Detect which cell encompasses the target text, then output its [X, Y] center coordinate. 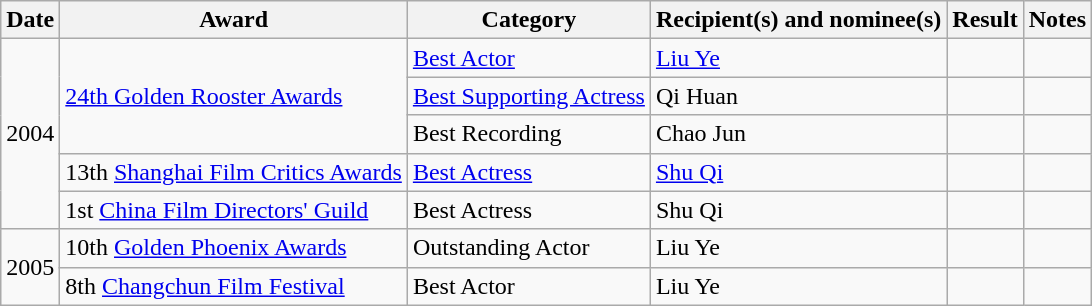
Recipient(s) and nominee(s) [798, 20]
Best Supporting Actress [528, 96]
Outstanding Actor [528, 248]
Qi Huan [798, 96]
Award [234, 20]
Best Recording [528, 134]
2005 [30, 267]
2004 [30, 134]
Date [30, 20]
Notes [1057, 20]
Chao Jun [798, 134]
1st China Film Directors' Guild [234, 210]
24th Golden Rooster Awards [234, 96]
Result [985, 20]
13th Shanghai Film Critics Awards [234, 172]
Category [528, 20]
8th Changchun Film Festival [234, 286]
10th Golden Phoenix Awards [234, 248]
